Return (x, y) of the center of cell containing provided text 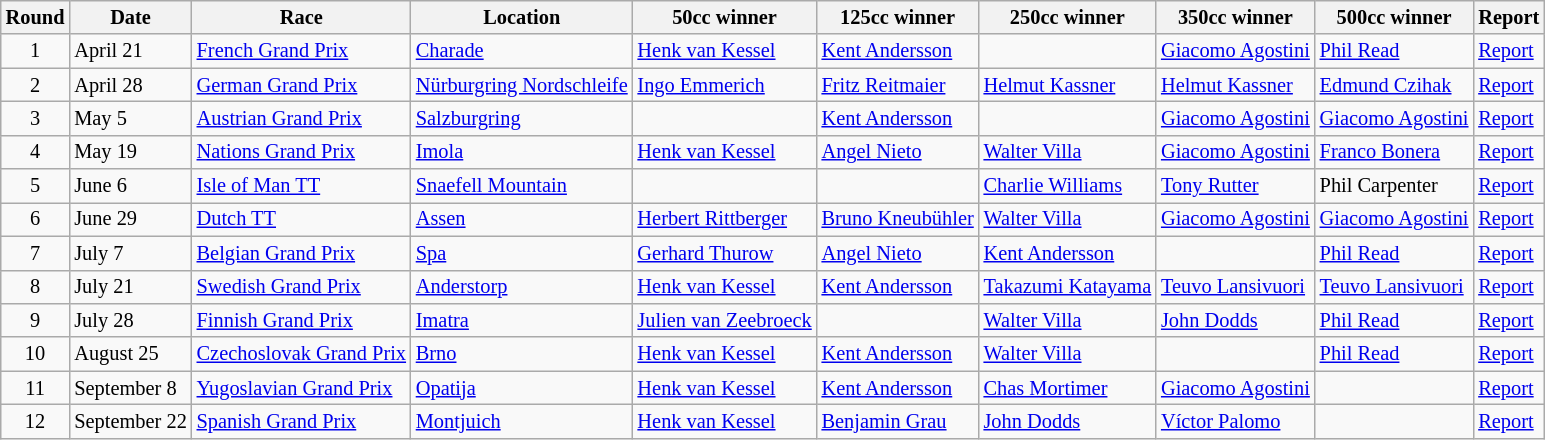
12 (36, 421)
Ingo Emmerich (725, 85)
Benjamin Grau (898, 421)
Julien van Zeebroeck (725, 320)
Tony Rutter (1236, 186)
September 22 (130, 421)
Nations Grand Prix (302, 152)
April 28 (130, 85)
11 (36, 388)
Phil Carpenter (1394, 186)
Charade (522, 51)
Finnish Grand Prix (302, 320)
Location (522, 17)
Montjuich (522, 421)
Dutch TT (302, 219)
6 (36, 219)
250cc winner (1068, 17)
Takazumi Katayama (1068, 287)
5 (36, 186)
Edmund Czihak (1394, 85)
Czechoslovak Grand Prix (302, 354)
50cc winner (725, 17)
Assen (522, 219)
Herbert Rittberger (725, 219)
1 (36, 51)
August 25 (130, 354)
9 (36, 320)
125cc winner (898, 17)
Chas Mortimer (1068, 388)
Brno (522, 354)
July 7 (130, 253)
Anderstorp (522, 287)
May 5 (130, 118)
8 (36, 287)
Salzburgring (522, 118)
Imatra (522, 320)
May 19 (130, 152)
Austrian Grand Prix (302, 118)
3 (36, 118)
Víctor Palomo (1236, 421)
350cc winner (1236, 17)
Swedish Grand Prix (302, 287)
German Grand Prix (302, 85)
Isle of Man TT (302, 186)
Round (36, 17)
April 21 (130, 51)
Yugoslavian Grand Prix (302, 388)
Date (130, 17)
Imola (522, 152)
July 28 (130, 320)
Belgian Grand Prix (302, 253)
Fritz Reitmaier (898, 85)
French Grand Prix (302, 51)
Spanish Grand Prix (302, 421)
Snaefell Mountain (522, 186)
Gerhard Thurow (725, 253)
500cc winner (1394, 17)
Spa (522, 253)
7 (36, 253)
Charlie Williams (1068, 186)
September 8 (130, 388)
Franco Bonera (1394, 152)
4 (36, 152)
June 29 (130, 219)
10 (36, 354)
Bruno Kneubühler (898, 219)
Race (302, 17)
July 21 (130, 287)
Nürburgring Nordschleife (522, 85)
Opatija (522, 388)
June 6 (130, 186)
2 (36, 85)
